Capture the cell that displays the provided text and extract its [X, Y] central coordinate. 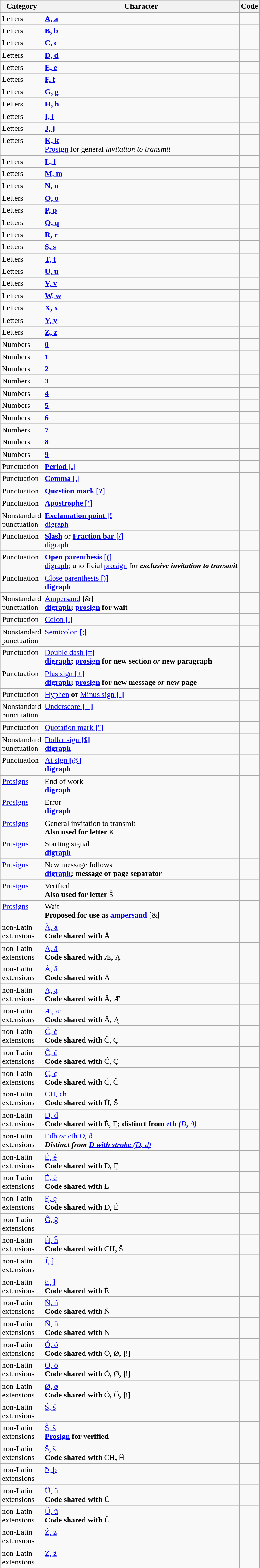
7 [141, 430]
Ĉ, ĉ Code shared with Ć, Ç [141, 1057]
Semicolon [;] [141, 636]
Starting signal digraph [141, 848]
Close parenthesis [)] digraph [141, 582]
Hyphen or Minus sign [-] [141, 694]
Apostrophe ['] [141, 503]
Plus sign [+] digraph; prosign for new message or new page [141, 678]
Category [22, 6]
Ź, ź [141, 1536]
5 [141, 406]
Dollar sign [$] digraph [141, 744]
3 [141, 381]
Ł, ł Code shared with È [141, 1286]
0 [141, 344]
L, l [141, 161]
New message follows digraph; message or page separator [141, 869]
Ü, ü Code shared with Ŭ [141, 1495]
Y, y [141, 320]
S, s [141, 247]
Colon [:] [141, 620]
Ampersand [&] digraph; prosign for wait [141, 603]
Comma [,] [141, 479]
Quotation mark ["] [141, 727]
Ą, ą Code shared with Ä, Æ [141, 994]
Error digraph [141, 807]
2 [141, 369]
Đ, đ Code shared with É, Ę; distinct from eth (Ð, ð) [141, 1119]
Ä, ä Code shared with Æ, Ą [141, 953]
J, j [141, 128]
Ę, ę Code shared with Đ, É [141, 1203]
Exclamation point [!] digraph [141, 519]
Period [.] [141, 466]
À, à Code shared with Å [141, 932]
K, k Prosign for general invitation to transmit [141, 145]
P, p [141, 210]
Ö, ö Code shared with Ó, Ø, [!] [141, 1370]
G, g [141, 92]
Ç, ç Code shared with Ć, Ĉ [141, 1078]
Ń, ń Code shared with Ñ [141, 1307]
4 [141, 393]
É, é Code shared with Đ, Ę [141, 1161]
V, v [141, 283]
T, t [141, 259]
A, a [141, 19]
È, è Code shared with Ł [141, 1182]
Character [141, 6]
End of work digraph [141, 785]
H, h [141, 104]
9 [141, 454]
Z, z [141, 332]
Ñ, ñ Code shared with Ń [141, 1328]
Slash or Fraction bar [/] digraph [141, 541]
W, w [141, 296]
General invitation to transmit Also used for letter K [141, 827]
Ĝ, ĝ [141, 1223]
I, i [141, 116]
O, o [141, 198]
8 [141, 442]
Š, š Code shared with CH, Ĥ [141, 1453]
U, u [141, 271]
Wait Proposed for use as ampersand [&] [141, 911]
At sign [@] digraph [141, 765]
X, x [141, 308]
Ĥ, ĥ Code shared with CH, Š [141, 1245]
Å, å Code shared with À [141, 973]
N, n [141, 186]
C, c [141, 43]
1 [141, 357]
Ć, ć Code shared with Ĉ, Ç [141, 1036]
Æ, æ Code shared with Ä, Ą [141, 1015]
6 [141, 418]
D, d [141, 55]
Underscore [ _ ] [141, 711]
Ŝ, ŝ Prosign for verified [141, 1432]
E, e [141, 67]
M, m [141, 174]
Ĵ, ĵ [141, 1266]
Ś, ś [141, 1411]
Ż, ż [141, 1557]
Q, q [141, 222]
Code [249, 6]
Open parenthesis [(] digraph; unofficial prosign for exclusive invitation to transmit [141, 561]
B, b [141, 31]
R, r [141, 235]
Þ, þ [141, 1474]
Question mark [?] [141, 491]
Ŭ, ŭ Code shared with Ü [141, 1516]
CH, ch Code shared with Ĥ, Š [141, 1098]
Ø, ø Code shared with Ó, Ö, [!] [141, 1391]
Ó, ó Code shared with Ö, Ø, [!] [141, 1349]
Edh or eth Ð, ð Distinct from D with stroke (Đ, đ) [141, 1140]
Double dash [=] digraph; prosign for new section or new paragraph [141, 657]
F, f [141, 80]
Verified Also used for letter Ŝ [141, 890]
